Pinpoint the cell where the given text exists, returning its [x, y] midpoint coordinate. 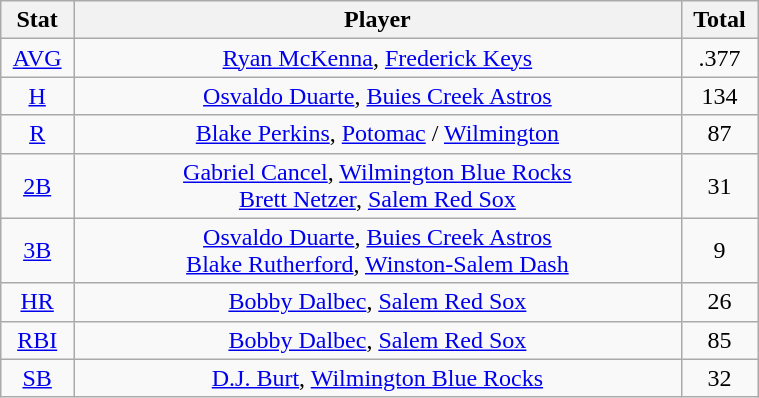
SB [38, 378]
26 [719, 302]
H [38, 96]
Ryan McKenna, Frederick Keys [378, 58]
AVG [38, 58]
31 [719, 186]
HR [38, 302]
87 [719, 134]
Total [719, 20]
Blake Perkins, Potomac / Wilmington [378, 134]
32 [719, 378]
R [38, 134]
RBI [38, 340]
9 [719, 250]
Osvaldo Duarte, Buies Creek Astros Blake Rutherford, Winston-Salem Dash [378, 250]
.377 [719, 58]
Player [378, 20]
3B [38, 250]
D.J. Burt, Wilmington Blue Rocks [378, 378]
Osvaldo Duarte, Buies Creek Astros [378, 96]
2B [38, 186]
Stat [38, 20]
Gabriel Cancel, Wilmington Blue Rocks Brett Netzer, Salem Red Sox [378, 186]
134 [719, 96]
85 [719, 340]
